Capture the cell that displays the provided text and extract its (X, Y) central coordinate. 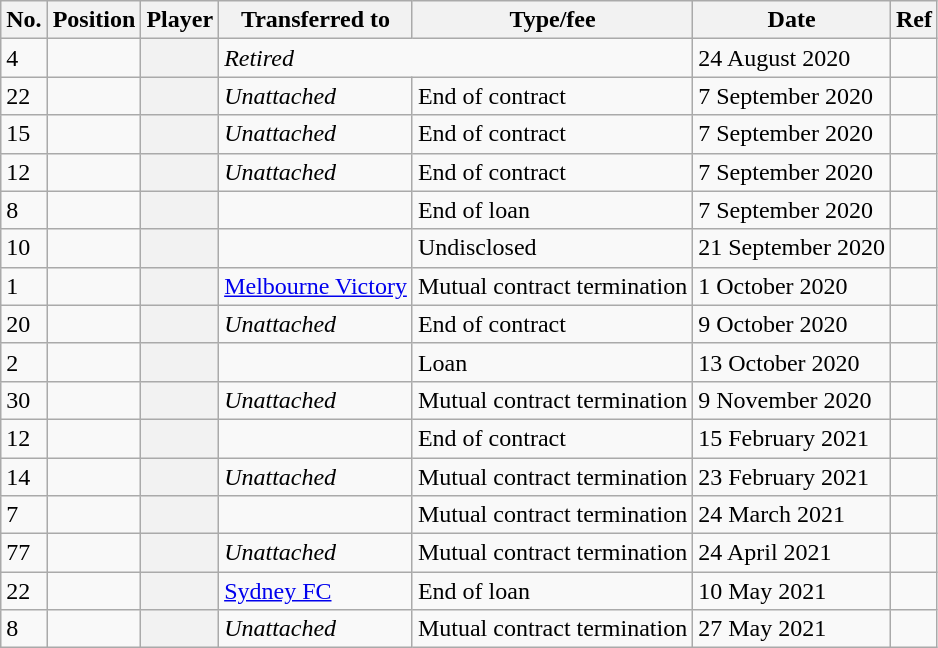
Undisclosed (552, 248)
14 (24, 477)
21 September 2020 (792, 248)
2 (24, 362)
Type/fee (552, 20)
10 (24, 248)
1 October 2020 (792, 286)
20 (24, 324)
13 October 2020 (792, 362)
9 November 2020 (792, 400)
10 May 2021 (792, 591)
24 August 2020 (792, 58)
Date (792, 20)
24 April 2021 (792, 553)
9 October 2020 (792, 324)
15 February 2021 (792, 438)
1 (24, 286)
Sydney FC (316, 591)
No. (24, 20)
Position (94, 20)
77 (24, 553)
15 (24, 134)
4 (24, 58)
7 (24, 515)
Loan (552, 362)
Player (180, 20)
Retired (456, 58)
27 May 2021 (792, 629)
23 February 2021 (792, 477)
Transferred to (316, 20)
24 March 2021 (792, 515)
Melbourne Victory (316, 286)
Ref (914, 20)
30 (24, 400)
